Output the [X, Y] coordinate of the center of the cell containing the given text.  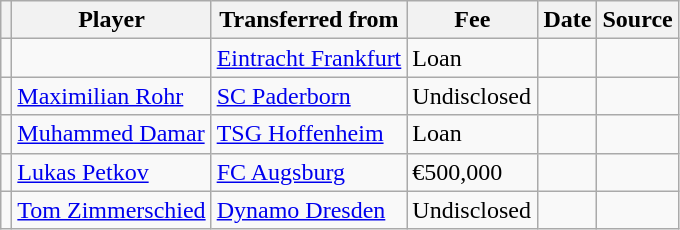
Maximilian Rohr [112, 96]
Tom Zimmerschied [112, 210]
Transferred from [309, 20]
€500,000 [472, 172]
Eintracht Frankfurt [309, 58]
FC Augsburg [309, 172]
Fee [472, 20]
Player [112, 20]
TSG Hoffenheim [309, 134]
Dynamo Dresden [309, 210]
SC Paderborn [309, 96]
Lukas Petkov [112, 172]
Muhammed Damar [112, 134]
Date [568, 20]
Source [638, 20]
